Output the (X, Y) coordinate of the center of the cell containing the given text.  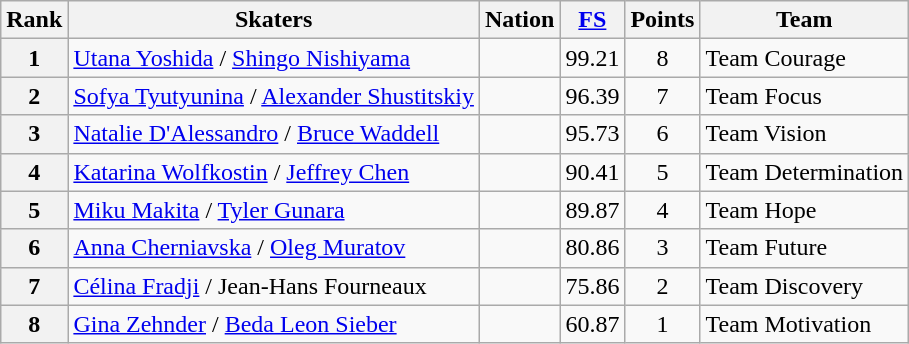
Katarina Wolfkostin / Jeffrey Chen (274, 172)
89.87 (592, 210)
Sofya Tyutyunina / Alexander Shustitskiy (274, 96)
Team Focus (804, 96)
75.86 (592, 286)
Gina Zehnder / Beda Leon Sieber (274, 324)
60.87 (592, 324)
Points (662, 20)
95.73 (592, 134)
Team Future (804, 248)
Célina Fradji / Jean-Hans Fourneaux (274, 286)
Team Courage (804, 58)
96.39 (592, 96)
Natalie D'Alessandro / Bruce Waddell (274, 134)
Miku Makita / Tyler Gunara (274, 210)
Nation (519, 20)
Team Motivation (804, 324)
FS (592, 20)
Skaters (274, 20)
Team Discovery (804, 286)
Team (804, 20)
Rank (34, 20)
80.86 (592, 248)
90.41 (592, 172)
Anna Cherniavska / Oleg Muratov (274, 248)
Team Hope (804, 210)
Team Vision (804, 134)
99.21 (592, 58)
Utana Yoshida / Shingo Nishiyama (274, 58)
Team Determination (804, 172)
